Locate the cell with the specified text and output its [X, Y] center coordinate. 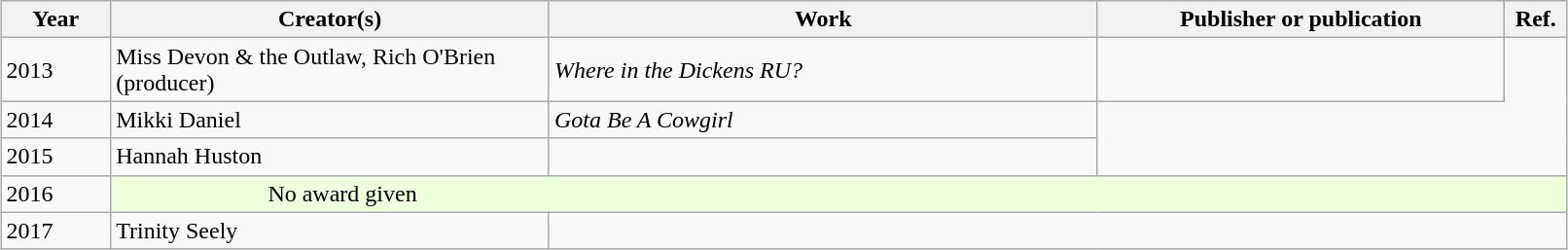
Publisher or publication [1301, 19]
Gota Be A Cowgirl [823, 120]
No award given [838, 194]
2015 [56, 157]
Work [823, 19]
2017 [56, 231]
Year [56, 19]
Where in the Dickens RU? [823, 70]
2016 [56, 194]
Creator(s) [331, 19]
Miss Devon & the Outlaw, Rich O'Brien (producer) [331, 70]
2014 [56, 120]
2013 [56, 70]
Trinity Seely [331, 231]
Ref. [1536, 19]
Mikki Daniel [331, 120]
Hannah Huston [331, 157]
